Provide the (x, y) coordinate of the cell's center where the given text is located.  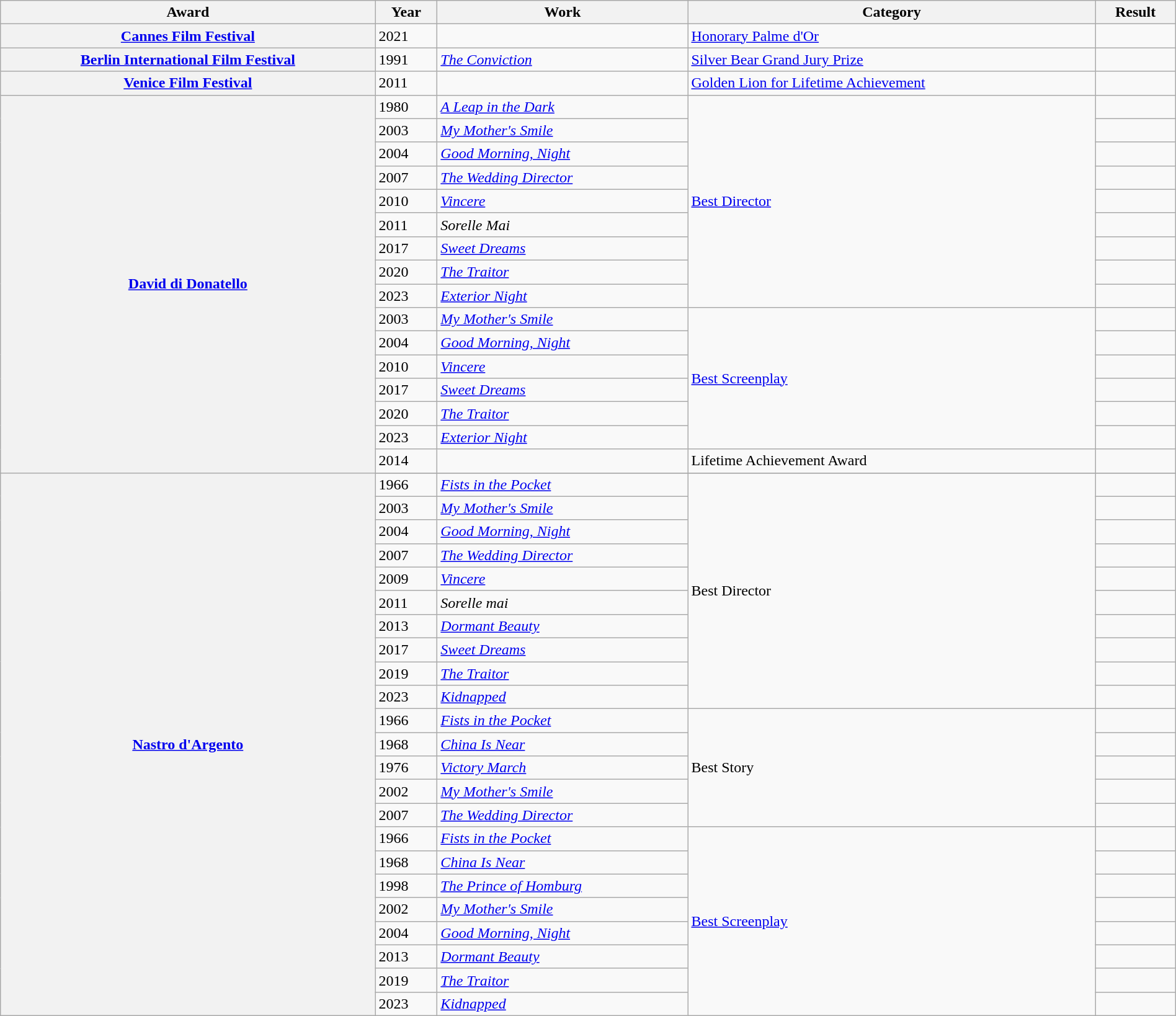
David di Donatello (188, 284)
1998 (406, 886)
2009 (406, 579)
Work (563, 12)
1980 (406, 107)
Victory March (563, 768)
The Conviction (563, 60)
Nastro d'Argento (188, 744)
A Leap in the Dark (563, 107)
Sorelle Mai (563, 225)
Berlin International Film Festival (188, 60)
Year (406, 12)
Golden Lion for Lifetime Achievement (892, 83)
Result (1135, 12)
Award (188, 12)
The Prince of Homburg (563, 886)
Lifetime Achievement Award (892, 461)
Silver Bear Grand Jury Prize (892, 60)
Sorelle mai (563, 602)
2021 (406, 36)
Honorary Palme d'Or (892, 36)
Cannes Film Festival (188, 36)
1991 (406, 60)
1976 (406, 768)
2014 (406, 461)
Venice Film Festival (188, 83)
Best Story (892, 768)
Category (892, 12)
